Identify which cell holds the provided text, then report its (x, y) central coordinate. 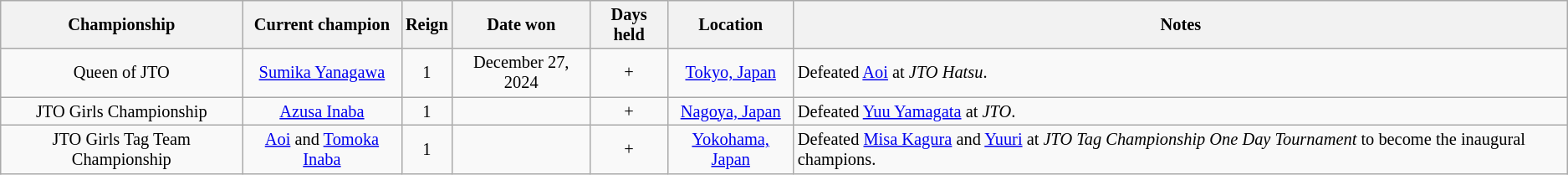
Queen of JTO (122, 73)
Sumika Yanagawa (322, 73)
Yokohama, Japan (731, 149)
Nagoya, Japan (731, 111)
JTO Girls Tag Team Championship (122, 149)
Current champion (322, 24)
Championship (122, 24)
Reign (426, 24)
Defeated Yuu Yamagata at JTO. (1181, 111)
Notes (1181, 24)
Days held (629, 24)
Aoi and Tomoka Inaba (322, 149)
JTO Girls Championship (122, 111)
Date won (522, 24)
December 27, 2024 (522, 73)
Location (731, 24)
Azusa Inaba (322, 111)
Defeated Misa Kagura and Yuuri at JTO Tag Championship One Day Tournament to become the inaugural champions. (1181, 149)
Defeated Aoi at JTO Hatsu. (1181, 73)
Tokyo, Japan (731, 73)
